From the cell containing the given text, extract its center point as (x, y) coordinate. 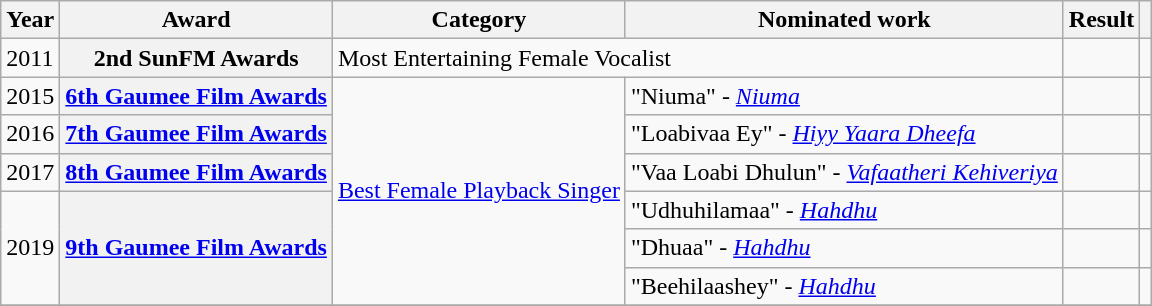
"Vaa Loabi Dhulun" - Vafaatheri Kehiveriya (844, 172)
Result (1101, 20)
7th Gaumee Film Awards (196, 134)
8th Gaumee Film Awards (196, 172)
Best Female Playback Singer (478, 191)
"Loabivaa Ey" - Hiyy Yaara Dheefa (844, 134)
2016 (30, 134)
2015 (30, 96)
2017 (30, 172)
"Udhuhilamaa" - Hahdhu (844, 210)
Nominated work (844, 20)
2nd SunFM Awards (196, 58)
"Beehilaashey" - Hahdhu (844, 286)
Category (478, 20)
Most Entertaining Female Vocalist (698, 58)
2019 (30, 248)
"Niuma" - Niuma (844, 96)
9th Gaumee Film Awards (196, 248)
Award (196, 20)
Year (30, 20)
"Dhuaa" - Hahdhu (844, 248)
6th Gaumee Film Awards (196, 96)
2011 (30, 58)
